Identify which cell holds the provided text, then report its [x, y] central coordinate. 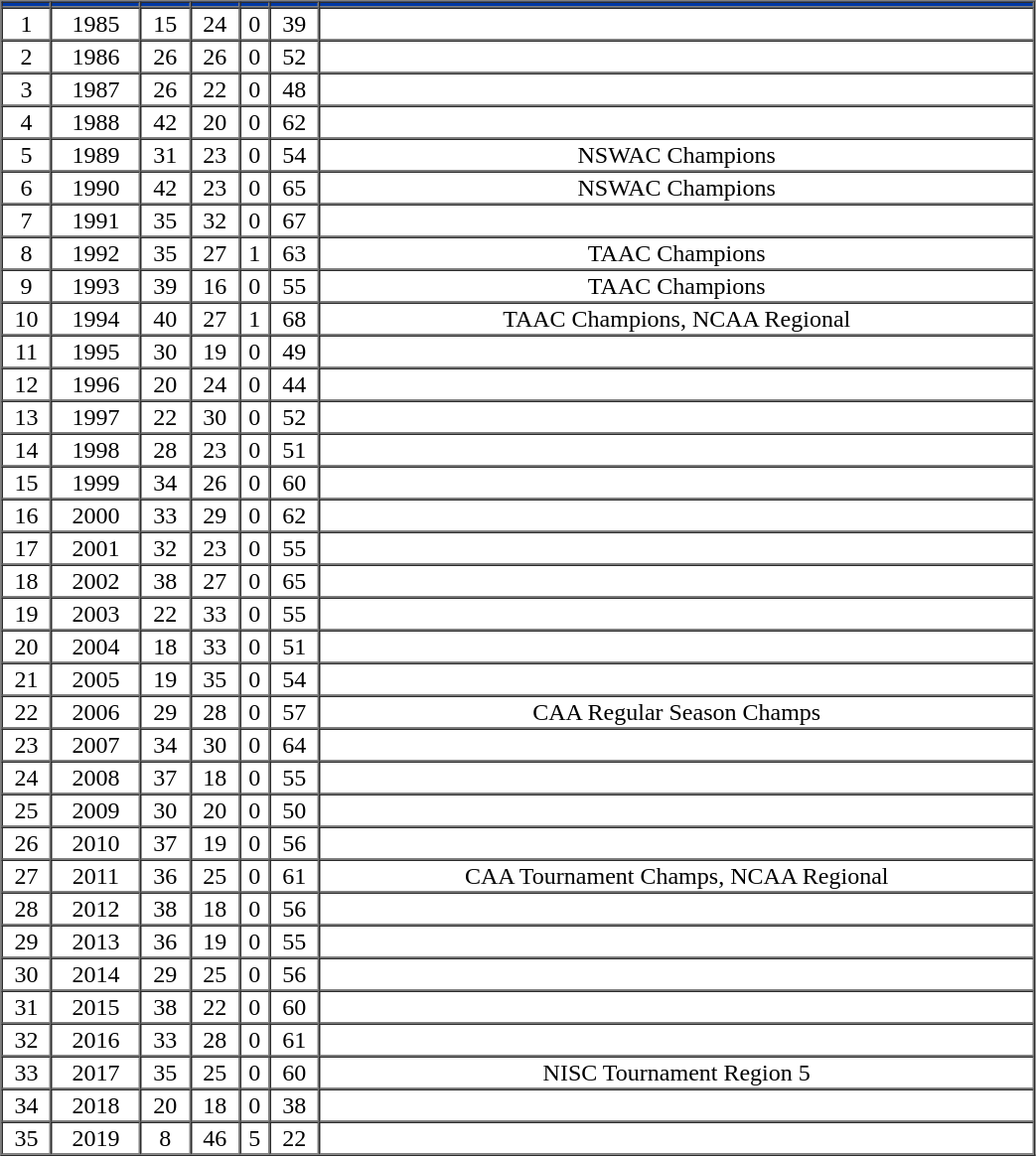
46 [215, 1138]
1988 [95, 121]
2012 [95, 908]
TAAC Champions, NCAA Regional [676, 318]
2008 [95, 777]
2006 [95, 711]
2001 [95, 548]
9 [27, 286]
2019 [95, 1138]
NISC Tournament Region 5 [676, 1073]
48 [294, 89]
21 [27, 679]
2000 [95, 514]
1990 [95, 187]
1997 [95, 417]
13 [27, 417]
1995 [95, 352]
2003 [95, 614]
68 [294, 318]
50 [294, 810]
2013 [95, 941]
2015 [95, 1007]
2 [27, 56]
1999 [95, 483]
1994 [95, 318]
1996 [95, 383]
49 [294, 352]
17 [27, 548]
1986 [95, 56]
1985 [95, 24]
2002 [95, 580]
2007 [95, 745]
44 [294, 383]
7 [27, 220]
1987 [95, 89]
67 [294, 220]
10 [27, 318]
63 [294, 252]
1991 [95, 220]
2011 [95, 876]
2005 [95, 679]
2014 [95, 973]
40 [165, 318]
1992 [95, 252]
57 [294, 711]
12 [27, 383]
1989 [95, 155]
6 [27, 187]
11 [27, 352]
1998 [95, 449]
2004 [95, 646]
4 [27, 121]
1993 [95, 286]
2009 [95, 810]
2010 [95, 842]
3 [27, 89]
CAA Tournament Champs, NCAA Regional [676, 876]
2016 [95, 1039]
CAA Regular Season Champs [676, 711]
2017 [95, 1073]
64 [294, 745]
2018 [95, 1104]
14 [27, 449]
